Return [x, y] of the center of cell containing provided text 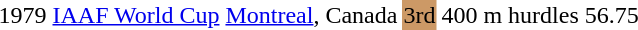
400 m hurdles [510, 15]
3rd [420, 15]
Montreal, Canada [312, 15]
IAAF World Cup [136, 15]
